Capture the cell that displays the provided text and extract its (x, y) central coordinate. 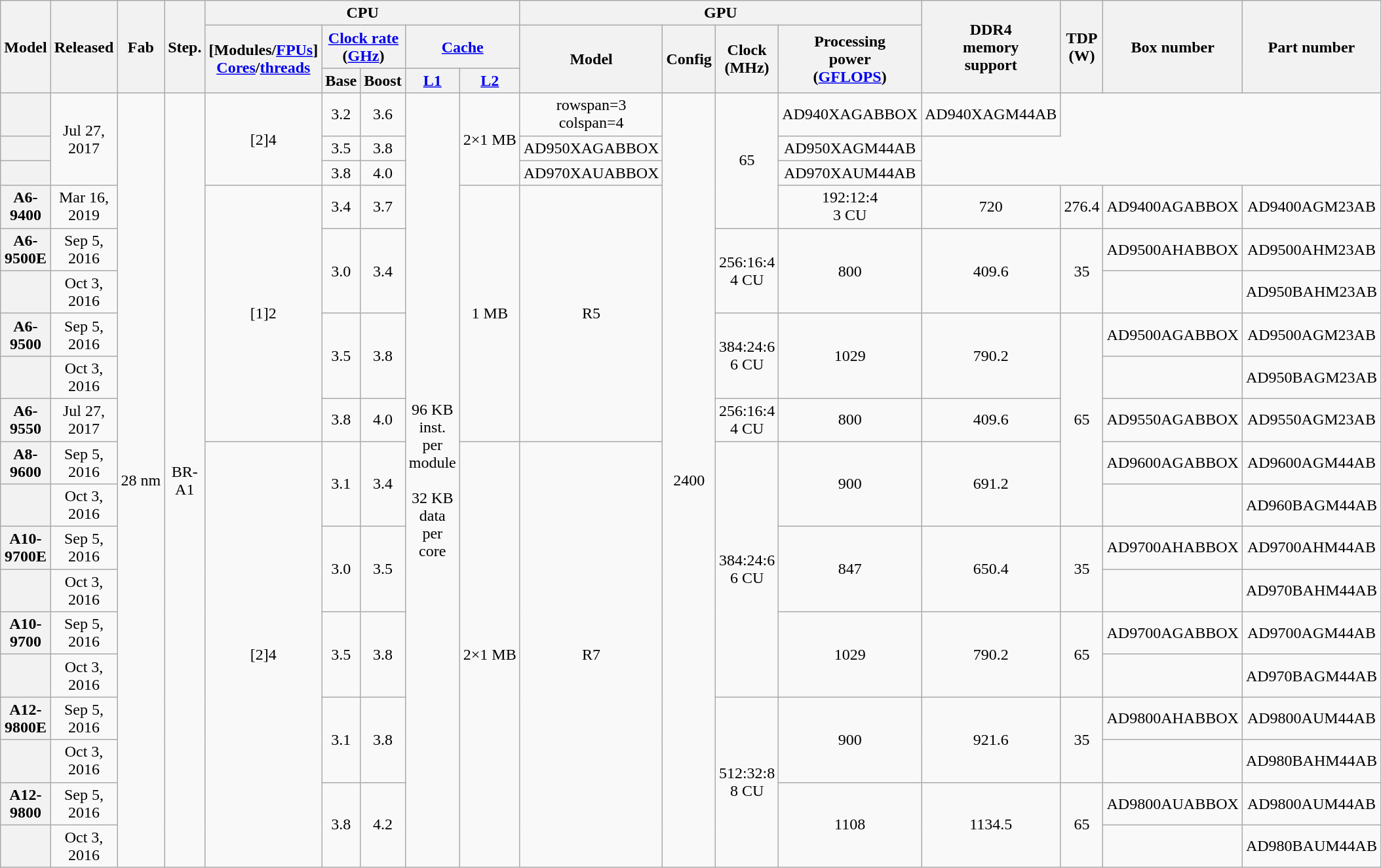
AD9400AGABBOX (1173, 207)
AD9700AGM44AB (1311, 633)
921.6 (991, 740)
Part number (1311, 47)
AD950XAGABBOX (591, 148)
A6-9500E (26, 249)
Clock rate (GHz) (363, 47)
AD9700AGABBOX (1173, 633)
4.2 (383, 825)
AD960BAGM44AB (1311, 506)
Box number (1173, 47)
AD9700AHM44AB (1311, 548)
AD940XAGM44AB (991, 114)
BR-A1 (185, 480)
AD9800AUABBOX (1173, 803)
Step. (185, 47)
AD970XAUM44AB (850, 173)
AD9400AGM23AB (1311, 207)
A6-9400 (26, 207)
276.4 (1081, 207)
847 (850, 569)
A6-9550 (26, 419)
28 nm (141, 480)
Mar 16, 2019 (84, 207)
L2 (490, 81)
3.7 (383, 207)
rowspan=3 colspan=4 (591, 114)
A8-9600 (26, 462)
AD9500AGABBOX (1173, 334)
[Modules/FPUs]Cores/threads (263, 59)
AD970XAUABBOX (591, 173)
96 KB inst.per module32 KB dataper core (433, 480)
3.2 (341, 114)
AD950BAGM23AB (1311, 377)
L1 (433, 81)
Fab (141, 47)
A10-9700E (26, 548)
2400 (689, 480)
[1]2 (263, 313)
691.2 (991, 484)
Config (689, 59)
AD980BAUM44AB (1311, 846)
AD9600AGM44AB (1311, 462)
AD9700AHABBOX (1173, 548)
1134.5 (991, 825)
AD950XAGM44AB (850, 148)
AD9550AGABBOX (1173, 419)
TDP(W) (1081, 47)
DDR4memorysupport (991, 47)
3.6 (383, 114)
A10-9700 (26, 633)
AD980BAHM44AB (1311, 761)
Base (341, 81)
CPU (362, 13)
R7 (591, 655)
A12-9800 (26, 803)
AD9500AHABBOX (1173, 249)
AD9500AHM23AB (1311, 249)
A12-9800E (26, 718)
AD970BAHM44AB (1311, 591)
Clock(MHz) (747, 59)
R5 (591, 313)
AD9800AHABBOX (1173, 718)
AD9550AGM23AB (1311, 419)
720 (991, 207)
AD970BAGM44AB (1311, 676)
192:12:43 CU (850, 207)
1108 (850, 825)
650.4 (991, 569)
AD9600AGABBOX (1173, 462)
AD950BAHM23AB (1311, 292)
A6-9500 (26, 334)
1 MB (490, 313)
Cache (463, 47)
Processingpower(GFLOPS) (850, 59)
Released (84, 47)
Boost (383, 81)
AD940XAGABBOX (850, 114)
GPU (720, 13)
AD9500AGM23AB (1311, 334)
512:32:88 CU (747, 782)
